Locate the cell with the specified text and output its [X, Y] center coordinate. 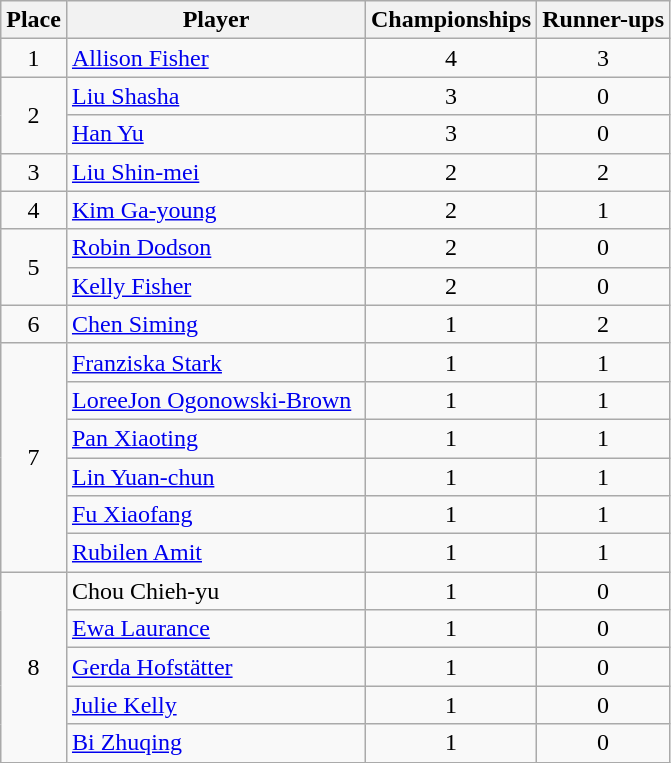
5 [34, 267]
Lin Yuan-chun [216, 477]
Fu Xiaofang [216, 515]
Chen Siming [216, 324]
Gerda Hofstätter [216, 667]
7 [34, 457]
LoreeJon Ogonowski-Brown [216, 400]
Ewa Laurance [216, 629]
Franziska Stark [216, 362]
Championships [452, 20]
Bi Zhuqing [216, 743]
Han Yu [216, 134]
Chou Chieh-yu [216, 591]
6 [34, 324]
Allison Fisher [216, 58]
Kelly Fisher [216, 286]
Player [216, 20]
Rubilen Amit [216, 553]
Robin Dodson [216, 248]
Place [34, 20]
Kim Ga-young [216, 210]
Liu Shin-mei [216, 172]
8 [34, 667]
Liu Shasha [216, 96]
Runner-ups [604, 20]
Pan Xiaoting [216, 438]
Julie Kelly [216, 705]
